Provide the [X, Y] coordinate of the cell's center where the given text is located.  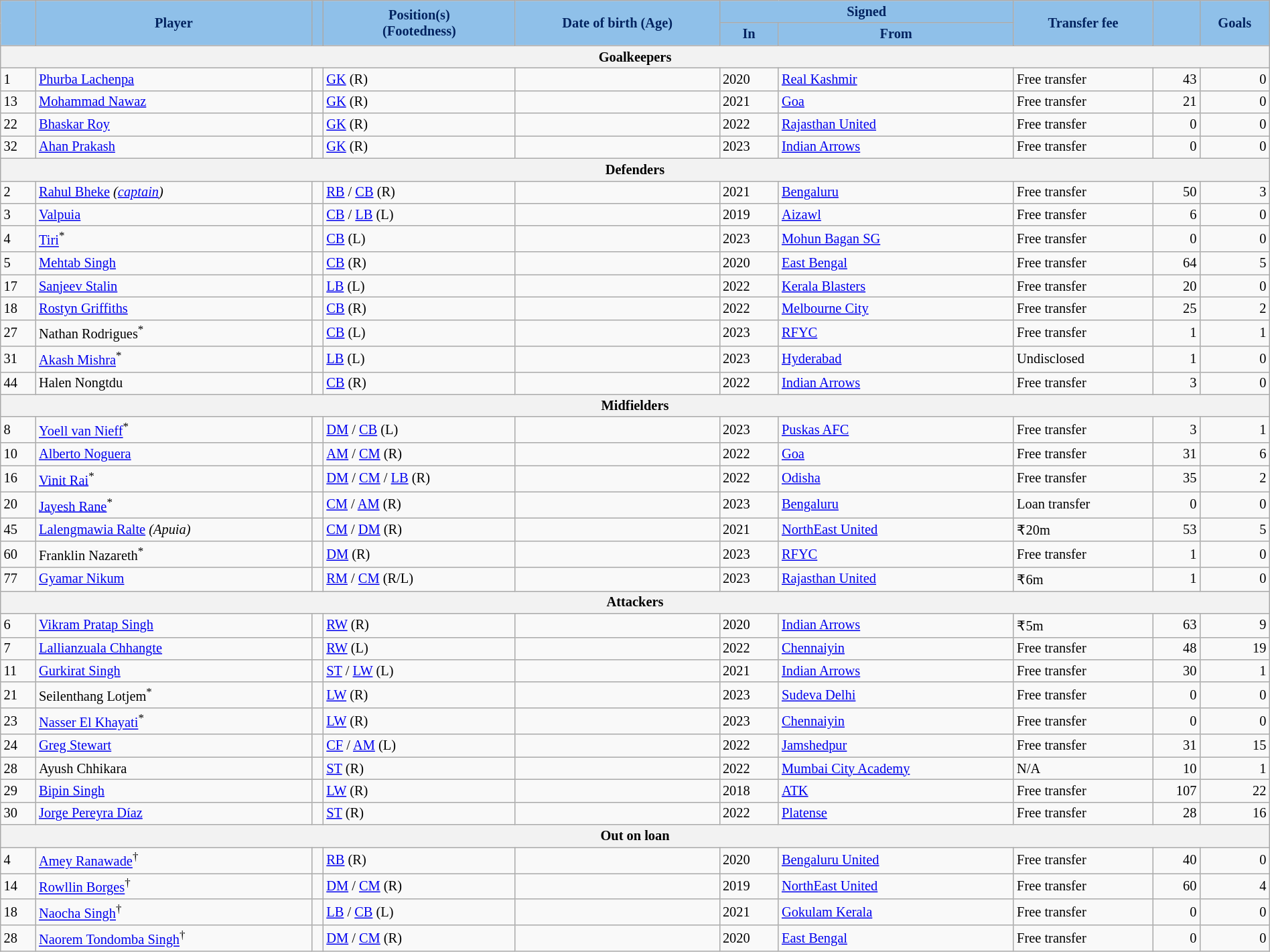
64 [1176, 263]
Valpuia [173, 214]
In [749, 34]
Rowllin Borges† [173, 886]
Greg Stewart [173, 746]
Defenders [635, 169]
50 [1176, 192]
Melbourne City [896, 308]
₹6m [1083, 579]
Halen Nongtdu [173, 383]
Naocha Singh† [173, 912]
Undisclosed [1083, 359]
Vinit Rai* [173, 478]
Platense [896, 813]
24 [18, 746]
43 [1176, 79]
Jayesh Rane* [173, 505]
Aizawl [896, 214]
DM / CB (L) [419, 430]
Sanjeev Stalin [173, 286]
RW (R) [419, 624]
Rostyn Griffiths [173, 308]
Mumbai City Academy [896, 768]
17 [18, 286]
8 [18, 430]
ST / LW (L) [419, 671]
Bhaskar Roy [173, 125]
Out on loan [635, 835]
₹20m [1083, 529]
Mehtab Singh [173, 263]
Alberto Noguera [173, 454]
Transfer fee [1083, 23]
63 [1176, 624]
77 [18, 579]
Goals [1234, 23]
Lallianzuala Chhangte [173, 649]
CB / LB (L) [419, 214]
N/A [1083, 768]
Ayush Chhikara [173, 768]
23 [18, 721]
RB (R) [419, 860]
Naorem Tondomba Singh† [173, 938]
Kerala Blasters [896, 286]
27 [18, 332]
Puskas AFC [896, 430]
DM / CM / LB (R) [419, 478]
CM / DM (R) [419, 529]
Tiri* [173, 239]
Amey Ranawade† [173, 860]
Ahan Prakash [173, 147]
13 [18, 102]
Franklin Nazareth* [173, 555]
From [896, 34]
25 [1176, 308]
9 [1234, 624]
Attackers [635, 602]
44 [18, 383]
45 [18, 529]
Mohun Bagan SG [896, 239]
40 [1176, 860]
Date of birth (Age) [618, 23]
107 [1176, 791]
Seilenthang Lotjem* [173, 695]
15 [1234, 746]
Gokulam Kerala [896, 912]
32 [18, 147]
CM / AM (R) [419, 505]
₹5m [1083, 624]
2018 [749, 791]
Midfielders [635, 405]
Rahul Bheke (captain) [173, 192]
Lalengmawia Ralte (Apuia) [173, 529]
Jamshedpur [896, 746]
29 [18, 791]
19 [1234, 649]
Goalkeepers [635, 57]
Odisha [896, 478]
AM / CM (R) [419, 454]
Nasser El Khayati* [173, 721]
Position(s)(Footedness) [419, 23]
CF / AM (L) [419, 746]
11 [18, 671]
Akash Mishra* [173, 359]
14 [18, 886]
Phurba Lachenpa [173, 79]
LB / CB (L) [419, 912]
RM / CM (R/L) [419, 579]
RB / CB (R) [419, 192]
Bipin Singh [173, 791]
Yoell van Nieff* [173, 430]
Bengaluru United [896, 860]
53 [1176, 529]
Loan transfer [1083, 505]
Gyamar Nikum [173, 579]
Hyderabad [896, 359]
Vikram Pratap Singh [173, 624]
RW (L) [419, 649]
48 [1176, 649]
ATK [896, 791]
Nathan Rodrigues* [173, 332]
Gurkirat Singh [173, 671]
Signed [867, 11]
Player [173, 23]
7 [18, 649]
Real Kashmir [896, 79]
35 [1176, 478]
Sudeva Delhi [896, 695]
Mohammad Nawaz [173, 102]
DM (R) [419, 555]
Jorge Pereyra Díaz [173, 813]
